Find where the given text appears and provide that cell's center as [x, y] coordinate. 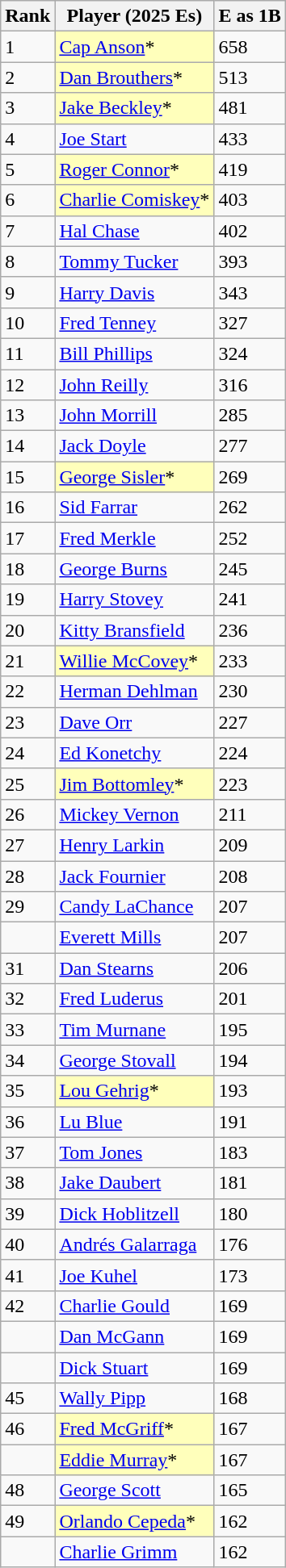
49 [27, 1521]
191 [250, 1122]
Dave Orr [134, 722]
31 [27, 968]
George Sisler* [134, 477]
Henry Larkin [134, 845]
33 [27, 1030]
26 [27, 814]
George Burns [134, 569]
Player (2025 Es) [134, 16]
Andrés Galarraga [134, 1244]
Fred Tenney [134, 323]
173 [250, 1275]
Kitty Bransfield [134, 630]
Dan Stearns [134, 968]
Herman Dehlman [134, 692]
Joe Kuhel [134, 1275]
Lu Blue [134, 1122]
22 [27, 692]
16 [27, 508]
48 [27, 1491]
32 [27, 999]
Jack Fournier [134, 876]
25 [27, 784]
195 [250, 1030]
14 [27, 446]
211 [250, 814]
316 [250, 385]
46 [27, 1429]
10 [27, 323]
433 [250, 139]
15 [27, 477]
Jake Daubert [134, 1183]
6 [27, 200]
Dan McGann [134, 1336]
402 [250, 231]
Bill Phillips [134, 353]
38 [27, 1183]
393 [250, 261]
Joe Start [134, 139]
324 [250, 353]
403 [250, 200]
285 [250, 416]
183 [250, 1152]
13 [27, 416]
Hal Chase [134, 231]
277 [250, 446]
194 [250, 1060]
Sid Farrar [134, 508]
Charlie Grimm [134, 1552]
513 [250, 77]
Willie McCovey* [134, 661]
252 [250, 538]
27 [27, 845]
7 [27, 231]
34 [27, 1060]
Orlando Cepeda* [134, 1521]
Wally Pipp [134, 1399]
Fred McGriff* [134, 1429]
245 [250, 569]
18 [27, 569]
5 [27, 169]
Tim Murnane [134, 1030]
Candy LaChance [134, 907]
236 [250, 630]
343 [250, 292]
George Scott [134, 1491]
206 [250, 968]
36 [27, 1122]
Jake Beckley* [134, 108]
Eddie Murray* [134, 1460]
35 [27, 1091]
327 [250, 323]
208 [250, 876]
201 [250, 999]
168 [250, 1399]
29 [27, 907]
Charlie Comiskey* [134, 200]
20 [27, 630]
21 [27, 661]
230 [250, 692]
17 [27, 538]
2 [27, 77]
181 [250, 1183]
Rank [27, 16]
45 [27, 1399]
180 [250, 1214]
12 [27, 385]
Dick Hoblitzell [134, 1214]
Fred Merkle [134, 538]
165 [250, 1491]
23 [27, 722]
40 [27, 1244]
176 [250, 1244]
Cap Anson* [134, 47]
223 [250, 784]
8 [27, 261]
Lou Gehrig* [134, 1091]
Harry Stovey [134, 600]
Jim Bottomley* [134, 784]
George Stovall [134, 1060]
Dan Brouthers* [134, 77]
224 [250, 753]
3 [27, 108]
262 [250, 508]
Roger Connor* [134, 169]
37 [27, 1152]
Tommy Tucker [134, 261]
193 [250, 1091]
Charlie Gould [134, 1306]
Harry Davis [134, 292]
Fred Luderus [134, 999]
Jack Doyle [134, 446]
Mickey Vernon [134, 814]
19 [27, 600]
11 [27, 353]
Dick Stuart [134, 1368]
E as 1B [250, 16]
28 [27, 876]
241 [250, 600]
Ed Konetchy [134, 753]
209 [250, 845]
41 [27, 1275]
9 [27, 292]
233 [250, 661]
42 [27, 1306]
1 [27, 47]
24 [27, 753]
John Morrill [134, 416]
227 [250, 722]
Everett Mills [134, 938]
419 [250, 169]
Tom Jones [134, 1152]
658 [250, 47]
4 [27, 139]
39 [27, 1214]
269 [250, 477]
481 [250, 108]
John Reilly [134, 385]
